Capture the cell that displays the provided text and extract its (X, Y) central coordinate. 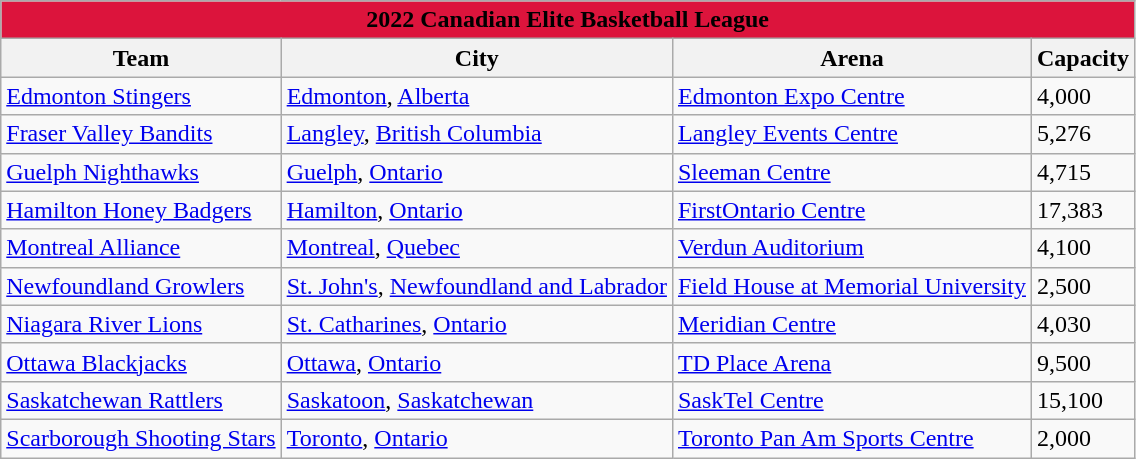
Hamilton, Ontario (476, 210)
4,000 (1082, 96)
17,383 (1082, 210)
Toronto Pan Am Sports Centre (852, 438)
City (476, 58)
Verdun Auditorium (852, 248)
Edmonton Stingers (141, 96)
SaskTel Centre (852, 400)
TD Place Arena (852, 362)
Langley, British Columbia (476, 134)
Scarborough Shooting Stars (141, 438)
Saskatoon, Saskatchewan (476, 400)
Team (141, 58)
Toronto, Ontario (476, 438)
Arena (852, 58)
Hamilton Honey Badgers (141, 210)
15,100 (1082, 400)
Fraser Valley Bandits (141, 134)
Langley Events Centre (852, 134)
4,715 (1082, 172)
FirstOntario Centre (852, 210)
9,500 (1082, 362)
Ottawa Blackjacks (141, 362)
Niagara River Lions (141, 324)
Meridian Centre (852, 324)
5,276 (1082, 134)
Edmonton Expo Centre (852, 96)
2,000 (1082, 438)
Field House at Memorial University (852, 286)
Newfoundland Growlers (141, 286)
Capacity (1082, 58)
Montreal Alliance (141, 248)
Guelph, Ontario (476, 172)
2022 Canadian Elite Basketball League (568, 20)
Saskatchewan Rattlers (141, 400)
4,100 (1082, 248)
Edmonton, Alberta (476, 96)
St. Catharines, Ontario (476, 324)
Guelph Nighthawks (141, 172)
St. John's, Newfoundland and Labrador (476, 286)
4,030 (1082, 324)
Sleeman Centre (852, 172)
2,500 (1082, 286)
Ottawa, Ontario (476, 362)
Montreal, Quebec (476, 248)
